Determine the [X, Y] coordinate at the center of the cell enclosing the given text.  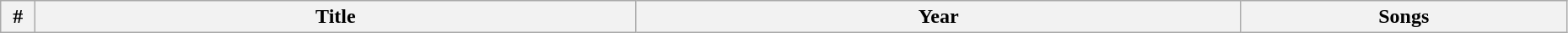
# [19, 17]
Songs [1404, 17]
Year [938, 17]
Title [336, 17]
